Detect which cell encompasses the target text, then output its [X, Y] center coordinate. 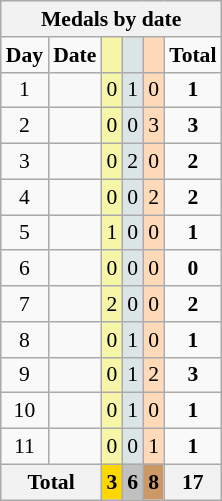
11 [24, 447]
4 [24, 197]
9 [24, 375]
7 [24, 304]
10 [24, 411]
17 [192, 482]
Medals by date [112, 19]
5 [24, 233]
Day [24, 55]
Date [74, 55]
